Capture the cell that displays the provided text and extract its [x, y] central coordinate. 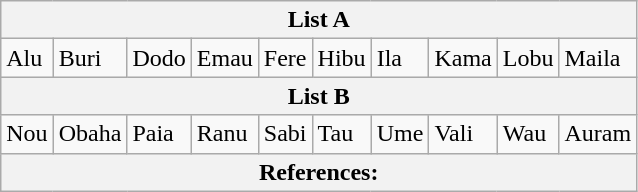
Tau [342, 134]
Ranu [224, 134]
List B [319, 96]
Dodo [159, 58]
Buri [90, 58]
Hibu [342, 58]
List A [319, 20]
Ila [400, 58]
Kama [463, 58]
Auram [598, 134]
Maila [598, 58]
Fere [285, 58]
Lobu [528, 58]
Obaha [90, 134]
Sabi [285, 134]
Alu [27, 58]
Nou [27, 134]
Wau [528, 134]
Vali [463, 134]
Emau [224, 58]
References: [319, 172]
Paia [159, 134]
Ume [400, 134]
